Capture the cell that displays the provided text and extract its (X, Y) central coordinate. 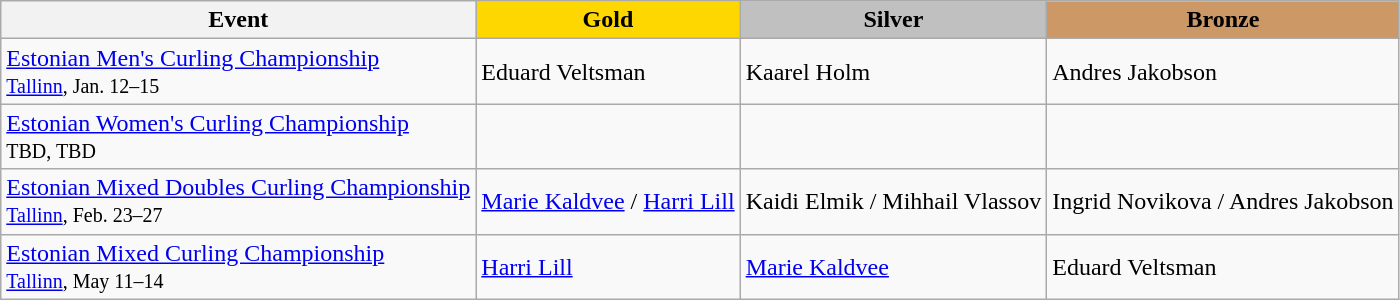
Gold (608, 20)
Silver (894, 20)
Kaarel Holm (894, 72)
Marie Kaldvee / Harri Lill (608, 202)
Estonian Women's Curling Championship TBD, TBD (238, 136)
Event (238, 20)
Estonian Mixed Curling Championship Tallinn, May 11–14 (238, 266)
Marie Kaldvee (894, 266)
Estonian Men's Curling Championship Tallinn, Jan. 12–15 (238, 72)
Bronze (1223, 20)
Kaidi Elmik / Mihhail Vlassov (894, 202)
Ingrid Novikova / Andres Jakobson (1223, 202)
Estonian Mixed Doubles Curling Championship Tallinn, Feb. 23–27 (238, 202)
Harri Lill (608, 266)
Andres Jakobson (1223, 72)
